Provide the (X, Y) coordinate of the cell's center where the given text is located.  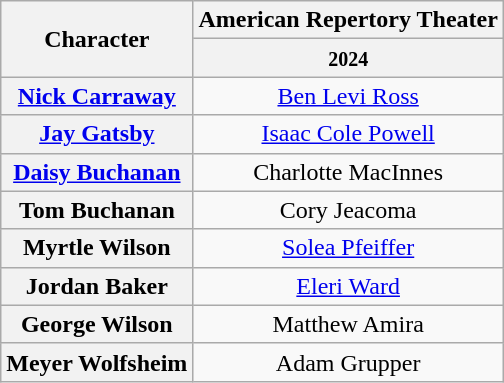
Myrtle Wilson (97, 248)
Nick Carraway (97, 96)
Isaac Cole Powell (348, 134)
Character (97, 39)
American Repertory Theater (348, 20)
George Wilson (97, 324)
Tom Buchanan (97, 210)
Adam Grupper (348, 362)
Meyer Wolfsheim (97, 362)
Matthew Amira (348, 324)
Eleri Ward (348, 286)
Ben Levi Ross (348, 96)
2024 (348, 58)
Jay Gatsby (97, 134)
Solea Pfeiffer (348, 248)
Cory Jeacoma (348, 210)
Jordan Baker (97, 286)
Charlotte MacInnes (348, 172)
Daisy Buchanan (97, 172)
